Detect which cell encompasses the target text, then output its [x, y] center coordinate. 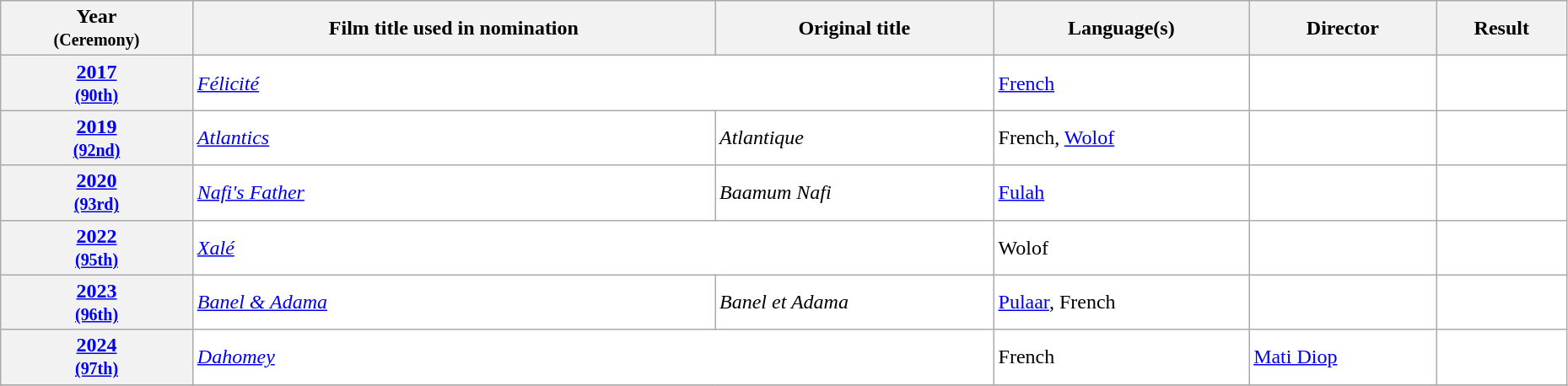
2020(93rd) [97, 192]
Atlantique [855, 138]
Dahomey [593, 357]
Year(Ceremony) [97, 29]
Félicité [593, 83]
2017(90th) [97, 83]
Mati Diop [1343, 357]
Pulaar, French [1122, 302]
French, Wolof [1122, 138]
Baamum Nafi [855, 192]
2024(97th) [97, 357]
2023(96th) [97, 302]
Banel et Adama [855, 302]
Director [1343, 29]
2019(92nd) [97, 138]
Wolof [1122, 248]
Film title used in nomination [454, 29]
Language(s) [1122, 29]
Banel & Adama [454, 302]
Result [1501, 29]
Nafi's Father [454, 192]
Xalé [593, 248]
Atlantics [454, 138]
2022(95th) [97, 248]
Original title [855, 29]
Fulah [1122, 192]
